Output the (x, y) coordinate of the center of the cell containing the given text.  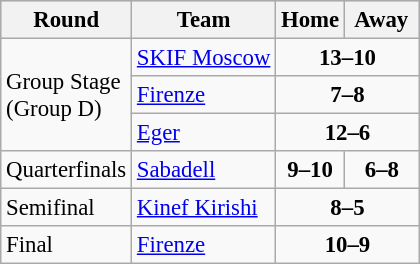
Eger (204, 133)
10–9 (348, 245)
Semifinal (66, 208)
Group Stage(Group D) (66, 96)
12–6 (348, 133)
Sabadell (204, 170)
Away (382, 20)
Team (204, 20)
Round (66, 20)
13–10 (348, 58)
Quarterfinals (66, 170)
Home (310, 20)
Final (66, 245)
7–8 (348, 95)
9–10 (310, 170)
8–5 (348, 208)
6–8 (382, 170)
SKIF Moscow (204, 58)
Kinef Kirishi (204, 208)
